Scan for the cell matching the given text and deliver its [x, y] coordinate at center. 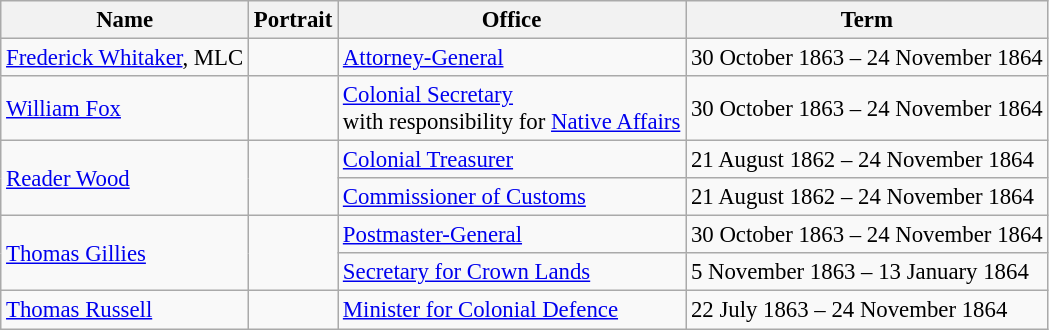
William Fox [125, 108]
Commissioner of Customs [512, 197]
Colonial Treasurer [512, 160]
Term [867, 20]
Attorney-General [512, 58]
Colonial Secretarywith responsibility for Native Affairs [512, 108]
Reader Wood [125, 178]
Postmaster-General [512, 235]
5 November 1863 – 13 January 1864 [867, 273]
Secretary for Crown Lands [512, 273]
22 July 1863 – 24 November 1864 [867, 310]
Frederick Whitaker, MLC [125, 58]
Name [125, 20]
Thomas Russell [125, 310]
Office [512, 20]
Thomas Gillies [125, 254]
Minister for Colonial Defence [512, 310]
Portrait [294, 20]
